Return [X, Y] of the center of cell containing provided text 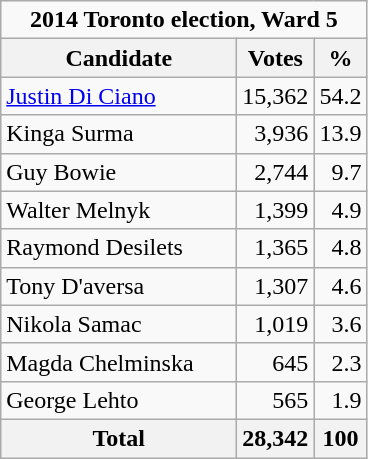
100 [340, 438]
54.2 [340, 96]
3,936 [276, 134]
Walter Melnyk [119, 210]
Candidate [119, 58]
2,744 [276, 172]
9.7 [340, 172]
Kinga Surma [119, 134]
Tony D'aversa [119, 286]
Magda Chelminska [119, 362]
4.8 [340, 248]
645 [276, 362]
1,399 [276, 210]
Guy Bowie [119, 172]
1,019 [276, 324]
% [340, 58]
Votes [276, 58]
Raymond Desilets [119, 248]
28,342 [276, 438]
15,362 [276, 96]
1.9 [340, 400]
4.6 [340, 286]
2.3 [340, 362]
Nikola Samac [119, 324]
4.9 [340, 210]
Justin Di Ciano [119, 96]
3.6 [340, 324]
Total [119, 438]
13.9 [340, 134]
1,365 [276, 248]
565 [276, 400]
2014 Toronto election, Ward 5 [184, 20]
1,307 [276, 286]
George Lehto [119, 400]
